Determine the (X, Y) coordinate at the center of the cell enclosing the given text.  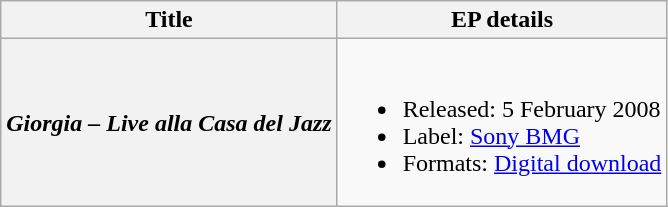
Giorgia – Live alla Casa del Jazz (169, 122)
Title (169, 20)
Released: 5 February 2008Label: Sony BMGFormats: Digital download (502, 122)
EP details (502, 20)
